Provide the [x, y] coordinate of the cell's center where the given text is located.  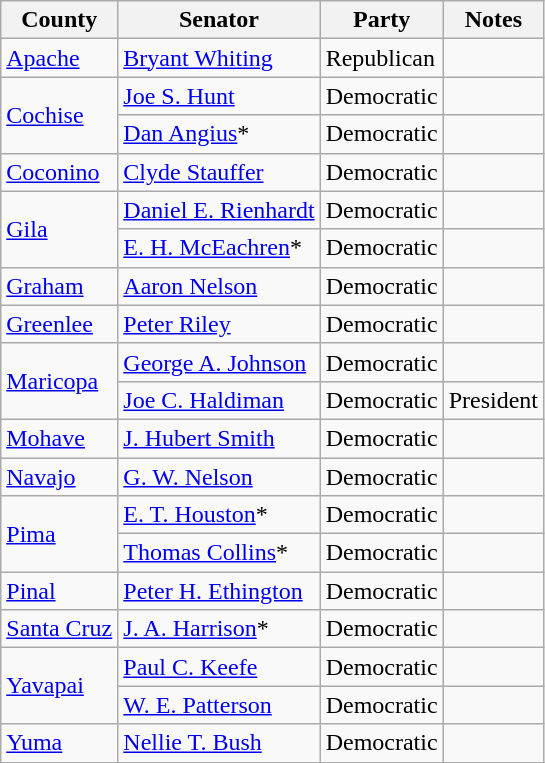
Graham [60, 286]
Joe S. Hunt [219, 96]
Dan Angius* [219, 134]
G. W. Nelson [219, 477]
Bryant Whiting [219, 58]
Cochise [60, 115]
Clyde Stauffer [219, 172]
Aaron Nelson [219, 286]
Navajo [60, 477]
Yuma [60, 743]
Thomas Collins* [219, 553]
E. T. Houston* [219, 515]
Apache [60, 58]
Mohave [60, 438]
Peter H. Ethington [219, 591]
Pinal [60, 591]
Party [382, 20]
Pima [60, 534]
Republican [382, 58]
J. A. Harrison* [219, 629]
J. Hubert Smith [219, 438]
Coconino [60, 172]
Joe C. Haldiman [219, 400]
Paul C. Keefe [219, 667]
Santa Cruz [60, 629]
Peter Riley [219, 324]
Daniel E. Rienhardt [219, 210]
W. E. Patterson [219, 705]
Gila [60, 229]
E. H. McEachren* [219, 248]
Senator [219, 20]
Yavapai [60, 686]
Maricopa [60, 381]
Notes [493, 20]
County [60, 20]
Greenlee [60, 324]
President [493, 400]
Nellie T. Bush [219, 743]
George A. Johnson [219, 362]
